Search for the cell housing the specified text and yield its [X, Y] center coordinate. 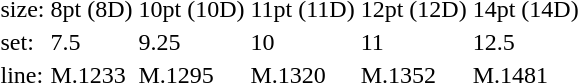
9.25 [192, 42]
7.5 [92, 42]
10 [302, 42]
11 [414, 42]
